Scan for the cell matching the given text and deliver its (X, Y) coordinate at center. 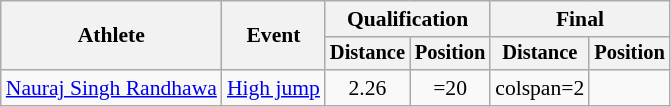
colspan=2 (540, 88)
High jump (274, 88)
Nauraj Singh Randhawa (112, 88)
Event (274, 36)
=20 (450, 88)
Final (580, 19)
Qualification (408, 19)
2.26 (368, 88)
Athlete (112, 36)
